Identify which cell holds the provided text, then report its (X, Y) central coordinate. 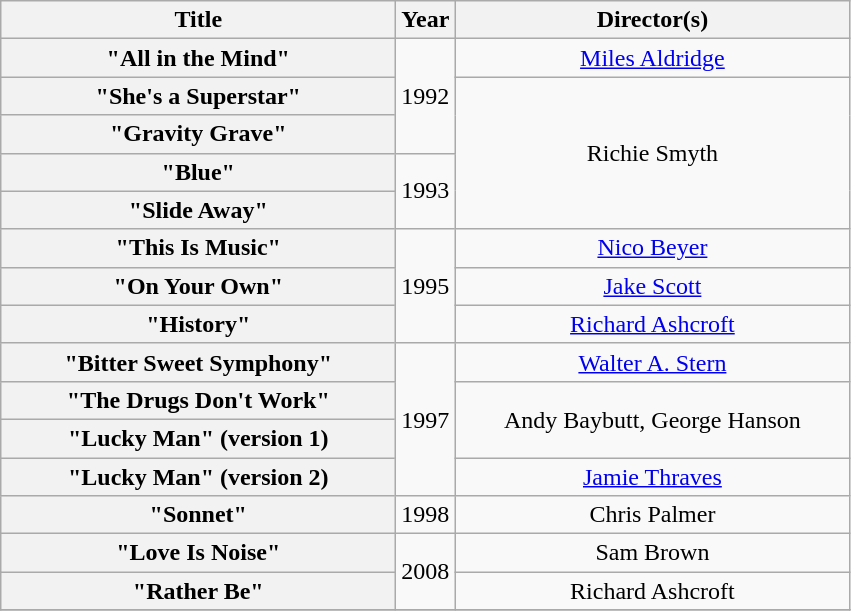
1995 (426, 286)
"Lucky Man" (version 2) (198, 477)
"Lucky Man" (version 1) (198, 438)
"She's a Superstar" (198, 96)
"All in the Mind" (198, 58)
"History" (198, 324)
1992 (426, 96)
"The Drugs Don't Work" (198, 400)
"On Your Own" (198, 286)
Jake Scott (652, 286)
Title (198, 20)
Andy Baybutt, George Hanson (652, 419)
"Blue" (198, 172)
"Bitter Sweet Symphony" (198, 362)
Jamie Thraves (652, 477)
Miles Aldridge (652, 58)
Chris Palmer (652, 515)
"Sonnet" (198, 515)
"Slide Away" (198, 210)
2008 (426, 572)
Year (426, 20)
1997 (426, 419)
"Rather Be" (198, 591)
Director(s) (652, 20)
1993 (426, 191)
Richie Smyth (652, 153)
Nico Beyer (652, 248)
"This Is Music" (198, 248)
1998 (426, 515)
"Gravity Grave" (198, 134)
"Love Is Noise" (198, 553)
Sam Brown (652, 553)
Walter A. Stern (652, 362)
